Extract the [X, Y] coordinate from the center of the cell holding the provided text.  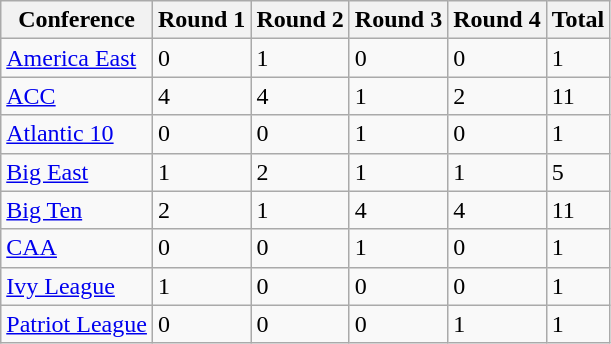
ACC [77, 96]
Round 3 [398, 20]
Conference [77, 20]
Big East [77, 172]
Total [578, 20]
5 [578, 172]
Atlantic 10 [77, 134]
Round 4 [497, 20]
Ivy League [77, 286]
Round 1 [201, 20]
Round 2 [300, 20]
CAA [77, 248]
Patriot League [77, 324]
Big Ten [77, 210]
America East [77, 58]
